Search for the cell housing the specified text and yield its (X, Y) center coordinate. 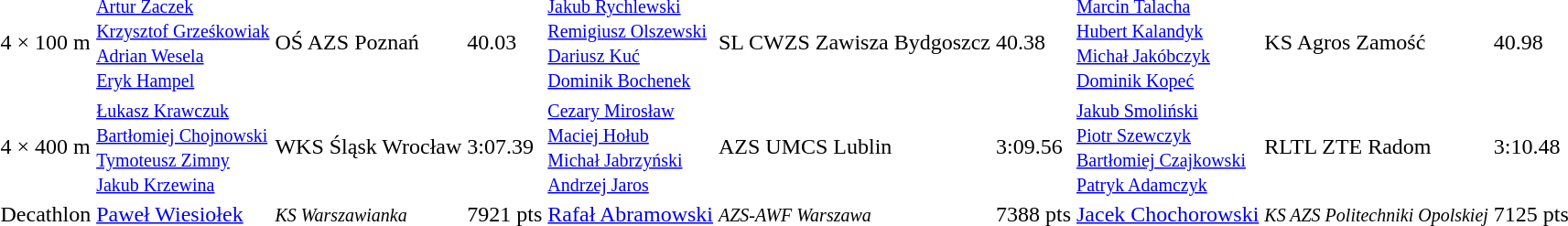
3:07.39 (505, 146)
Łukasz KrawczukBartłomiej ChojnowskiTymoteusz ZimnyJakub Krzewina (183, 146)
WKS Śląsk Wrocław (368, 146)
3:09.56 (1034, 146)
RLTL ZTE Radom (1377, 146)
Cezary MirosławMaciej HołubMichał JabrzyńskiAndrzej Jaros (631, 146)
Jakub SmolińskiPiotr SzewczykBartłomiej CzajkowskiPatryk Adamczyk (1168, 146)
AZS UMCS Lublin (854, 146)
